Determine the (x, y) coordinate at the center of the cell enclosing the given text.  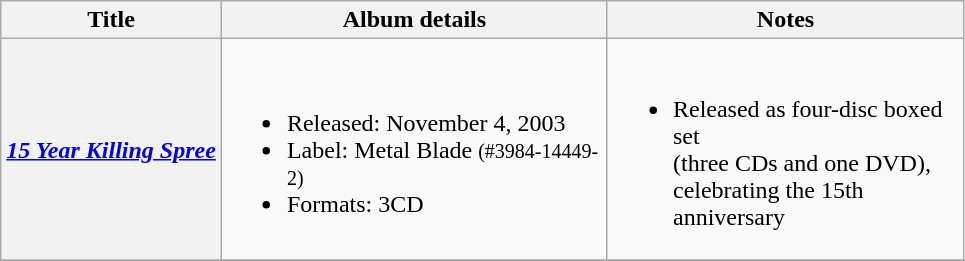
Album details (414, 20)
Released: November 4, 2003Label: Metal Blade (#3984-14449-2)Formats: 3CD (414, 150)
Title (112, 20)
Notes (785, 20)
15 Year Killing Spree (112, 150)
Released as four-disc boxed set (three CDs and one DVD), celebrating the 15th anniversary (785, 150)
